Search for the cell housing the specified text and yield its [X, Y] center coordinate. 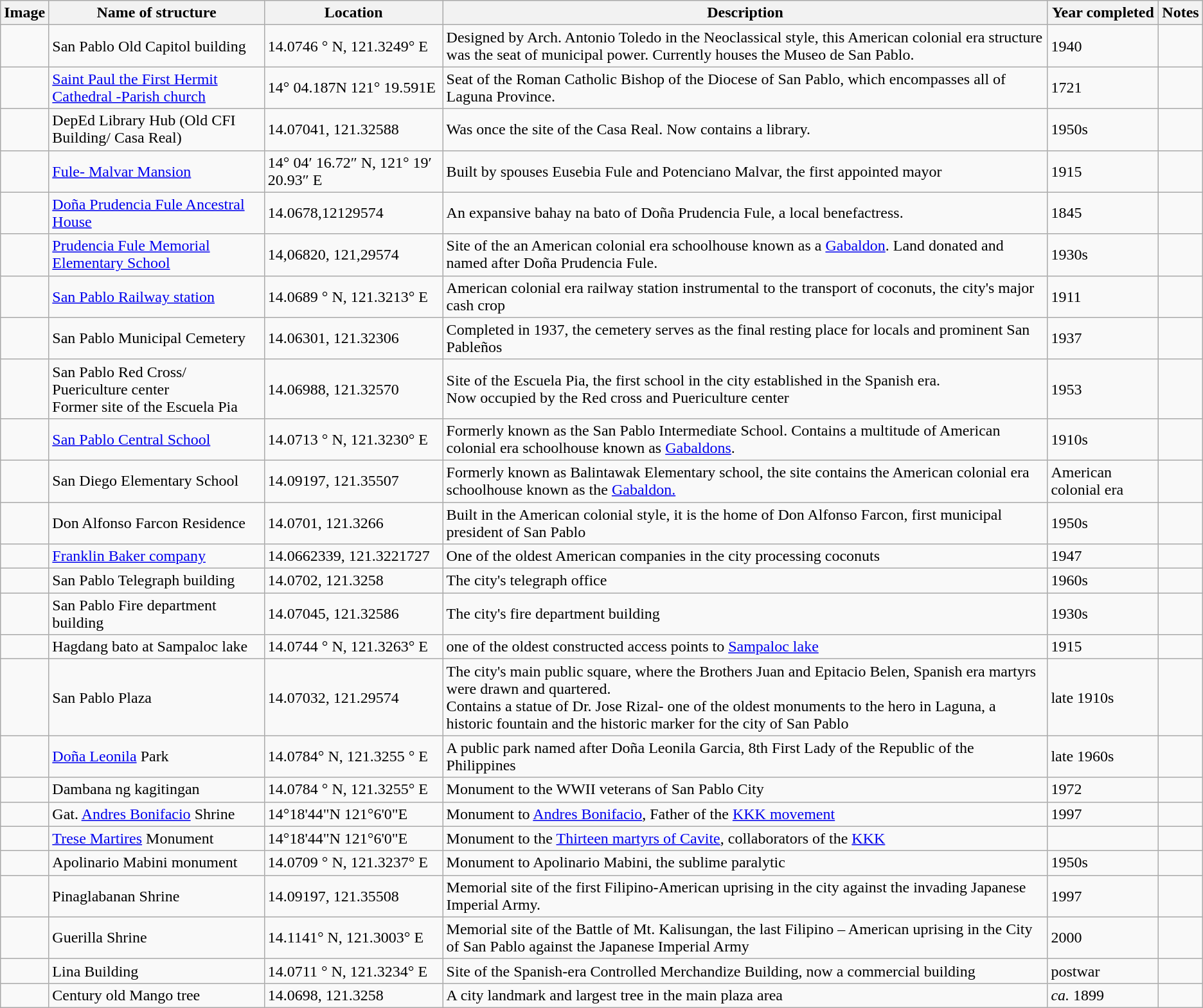
Fule- Malvar Mansion [157, 171]
14.07041, 121.32588 [353, 130]
1910s [1103, 439]
Image [24, 13]
Year completed [1103, 13]
Dambana ng kagitingan [157, 790]
1953 [1103, 389]
Site of the Escuela Pia, the first school in the city established in the Spanish era.Now occupied by the Red cross and Puericulture center [745, 389]
The city's telegraph office [745, 581]
Prudencia Fule Memorial Elementary School [157, 254]
San Pablo Old Capitol building [157, 46]
14,06820, 121,29574 [353, 254]
1947 [1103, 556]
Saint Paul the First Hermit Cathedral -Parish church [157, 87]
San Diego Elementary School [157, 481]
14.0744 ° N, 121.3263° E [353, 647]
14.09197, 121.35507 [353, 481]
14.0711 ° N, 121.3234° E [353, 971]
14.0713 ° N, 121.3230° E [353, 439]
14° 04.187N 121° 19.591E [353, 87]
14.0689 ° N, 121.3213° E [353, 297]
San Pablo Railway station [157, 297]
San Pablo Fire department building [157, 614]
Formerly known as the San Pablo Intermediate School. Contains a multitude of American colonial era schoolhouse known as Gabaldons. [745, 439]
Doña Prudencia Fule Ancestral House [157, 213]
1972 [1103, 790]
14.06988, 121.32570 [353, 389]
Monument to Apolinario Mabini, the sublime paralytic [745, 863]
An expansive bahay na bato of Doña Prudencia Fule, a local benefactress. [745, 213]
14.0702, 121.3258 [353, 581]
one of the oldest constructed access points to Sampaloc lake [745, 647]
Memorial site of the Battle of Mt. Kalisungan, the last Filipino – American uprising in the City of San Pablo against the Japanese Imperial Army [745, 938]
One of the oldest American companies in the city processing coconuts [745, 556]
Site of the an American colonial era schoolhouse known as a Gabaldon. Land donated and named after Doña Prudencia Fule. [745, 254]
1940 [1103, 46]
postwar [1103, 971]
14.0746 ° N, 121.3249° E [353, 46]
American colonial era railway station instrumental to the transport of coconuts, the city's major cash crop [745, 297]
Apolinario Mabini monument [157, 863]
14.0678,12129574 [353, 213]
San Pablo Red Cross/ Puericulture centerFormer site of the Escuela Pia [157, 389]
Memorial site of the first Filipino-American uprising in the city against the invading Japanese Imperial Army. [745, 896]
Franklin Baker company [157, 556]
14.0662339, 121.3221727 [353, 556]
Monument to Andres Bonifacio, Father of the KKK movement [745, 814]
San Pablo Central School [157, 439]
Formerly known as Balintawak Elementary school, the site contains the American colonial era schoolhouse known as the Gabaldon. [745, 481]
San Pablo Municipal Cemetery [157, 338]
San Pablo Plaza [157, 698]
Description [745, 13]
ca. 1899 [1103, 995]
Guerilla Shrine [157, 938]
A public park named after Doña Leonila Garcia, 8th First Lady of the Republic of the Philippines [745, 757]
14.07045, 121.32586 [353, 614]
14.06301, 121.32306 [353, 338]
Don Alfonso Farcon Residence [157, 523]
late 1910s [1103, 698]
DepEd Library Hub (Old CFI Building/ Casa Real) [157, 130]
American colonial era [1103, 481]
14.0698, 121.3258 [353, 995]
late 1960s [1103, 757]
14° 04′ 16.72″ N, 121° 19′ 20.93″ E [353, 171]
Built by spouses Eusebia Fule and Potenciano Malvar, the first appointed mayor [745, 171]
Notes [1181, 13]
Was once the site of the Casa Real. Now contains a library. [745, 130]
Completed in 1937, the cemetery serves as the final resting place for locals and prominent San Pableños [745, 338]
14.0701, 121.3266 [353, 523]
1960s [1103, 581]
1911 [1103, 297]
Trese Martires Monument [157, 838]
San Pablo Telegraph building [157, 581]
14.0784° N, 121.3255 ° E [353, 757]
Seat of the Roman Catholic Bishop of the Diocese of San Pablo, which encompasses all of Laguna Province. [745, 87]
Name of structure [157, 13]
14.0784 ° N, 121.3255° E [353, 790]
The city's fire department building [745, 614]
A city landmark and largest tree in the main plaza area [745, 995]
14.1141° N, 121.3003° E [353, 938]
1937 [1103, 338]
1721 [1103, 87]
1845 [1103, 213]
Pinaglabanan Shrine [157, 896]
Monument to the Thirteen martyrs of Cavite, collaborators of the KKK [745, 838]
Monument to the WWII veterans of San Pablo City [745, 790]
14.07032, 121.29574 [353, 698]
Site of the Spanish-era Controlled Merchandize Building, now a commercial building [745, 971]
14.0709 ° N, 121.3237° E [353, 863]
Location [353, 13]
Doña Leonila Park [157, 757]
Hagdang bato at Sampaloc lake [157, 647]
Built in the American colonial style, it is the home of Don Alfonso Farcon, first municipal president of San Pablo [745, 523]
Century old Mango tree [157, 995]
14.09197, 121.35508 [353, 896]
Lina Building [157, 971]
Gat. Andres Bonifacio Shrine [157, 814]
2000 [1103, 938]
